For the text-containing cell, return its midpoint in (X, Y) coordinate format. 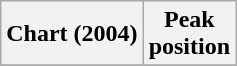
Chart (2004) (72, 34)
Peakposition (189, 34)
